Detect which cell encompasses the target text, then output its (x, y) center coordinate. 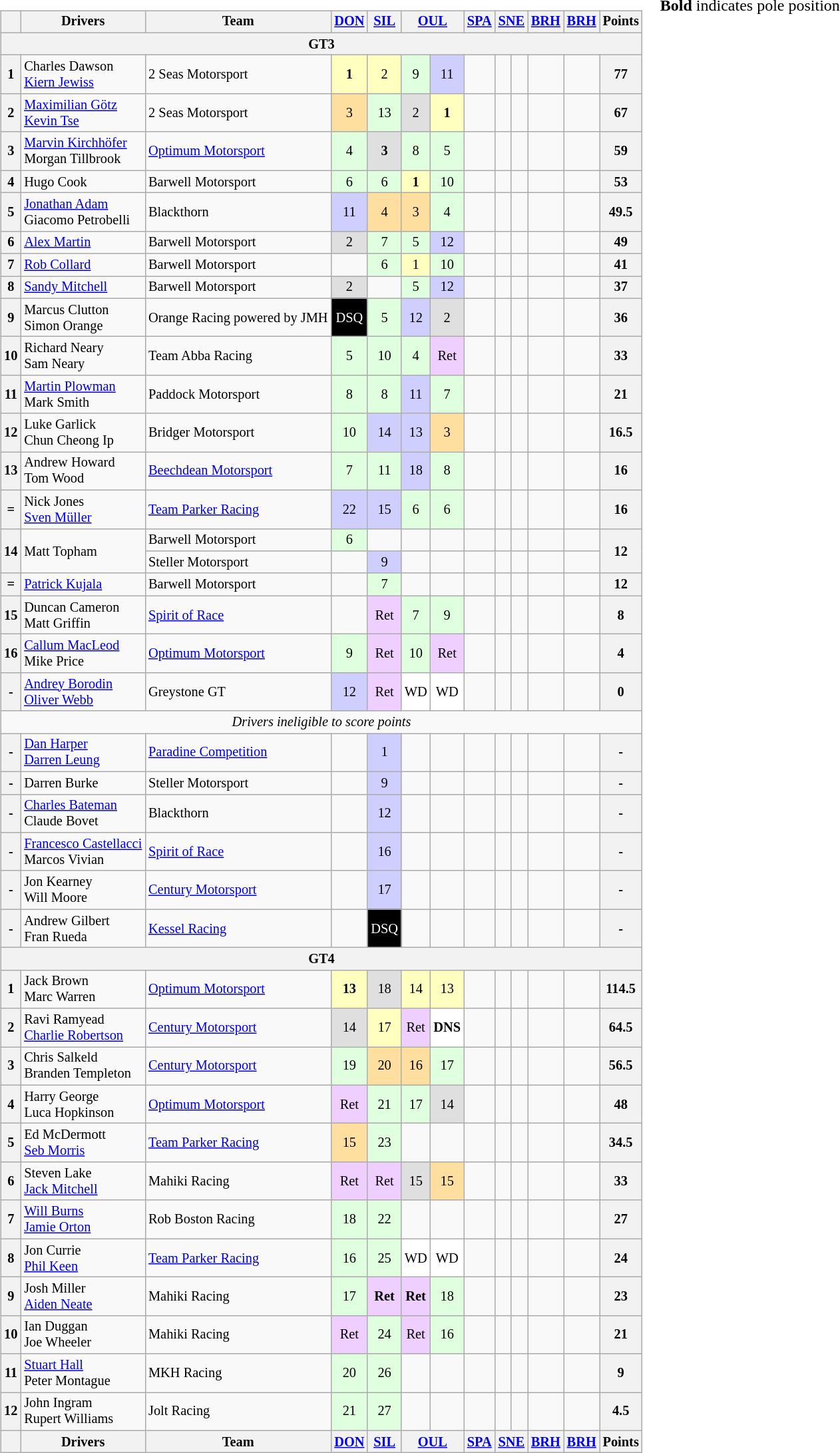
19 (349, 1066)
Ian Duggan Joe Wheeler (83, 1335)
John Ingram Rupert Williams (83, 1412)
64.5 (621, 1028)
53 (621, 182)
Greystone GT (238, 692)
Jonathan Adam Giacomo Petrobelli (83, 212)
Patrick Kujala (83, 584)
Luke Garlick Chun Cheong Ip (83, 433)
56.5 (621, 1066)
GT4 (321, 959)
Richard Neary Sam Neary (83, 356)
Andrew Howard Tom Wood (83, 471)
Nick Jones Sven Müller (83, 509)
48 (621, 1104)
Stuart Hall Peter Montague (83, 1373)
4.5 (621, 1412)
26 (384, 1373)
114.5 (621, 989)
Rob Collard (83, 265)
Paradine Competition (238, 753)
16.5 (621, 433)
49.5 (621, 212)
77 (621, 75)
34.5 (621, 1143)
MKH Racing (238, 1373)
Matt Topham (83, 551)
Marcus Clutton Simon Orange (83, 317)
Marvin Kirchhöfer Morgan Tillbrook (83, 151)
Martin Plowman Mark Smith (83, 395)
Jolt Racing (238, 1412)
Rob Boston Racing (238, 1219)
67 (621, 113)
Ed McDermott Seb Morris (83, 1143)
Jon Kearney Will Moore (83, 890)
59 (621, 151)
Josh Miller Aiden Neate (83, 1297)
49 (621, 242)
Orange Racing powered by JMH (238, 317)
Darren Burke (83, 783)
Maximilian Götz Kevin Tse (83, 113)
Will Burns Jamie Orton (83, 1219)
0 (621, 692)
Jack Brown Marc Warren (83, 989)
Francesco Castellacci Marcos Vivian (83, 852)
Andrey Borodin Oliver Webb (83, 692)
Duncan Cameron Matt Griffin (83, 615)
Steven Lake Jack Mitchell (83, 1181)
DNS (447, 1028)
Harry George Luca Hopkinson (83, 1104)
GT3 (321, 44)
Alex Martin (83, 242)
37 (621, 288)
25 (384, 1258)
36 (621, 317)
41 (621, 265)
Team Abba Racing (238, 356)
Paddock Motorsport (238, 395)
Charles Dawson Kiern Jewiss (83, 75)
Dan Harper Darren Leung (83, 753)
Charles Bateman Claude Bovet (83, 813)
Drivers ineligible to score points (321, 722)
Jon Currie Phil Keen (83, 1258)
Ravi Ramyead Charlie Robertson (83, 1028)
Hugo Cook (83, 182)
Kessel Racing (238, 929)
Sandy Mitchell (83, 288)
Beechdean Motorsport (238, 471)
Chris Salkeld Branden Templeton (83, 1066)
Callum MacLeod Mike Price (83, 654)
Andrew Gilbert Fran Rueda (83, 929)
Bridger Motorsport (238, 433)
